Determine the (X, Y) coordinate at the center of the cell enclosing the given text.  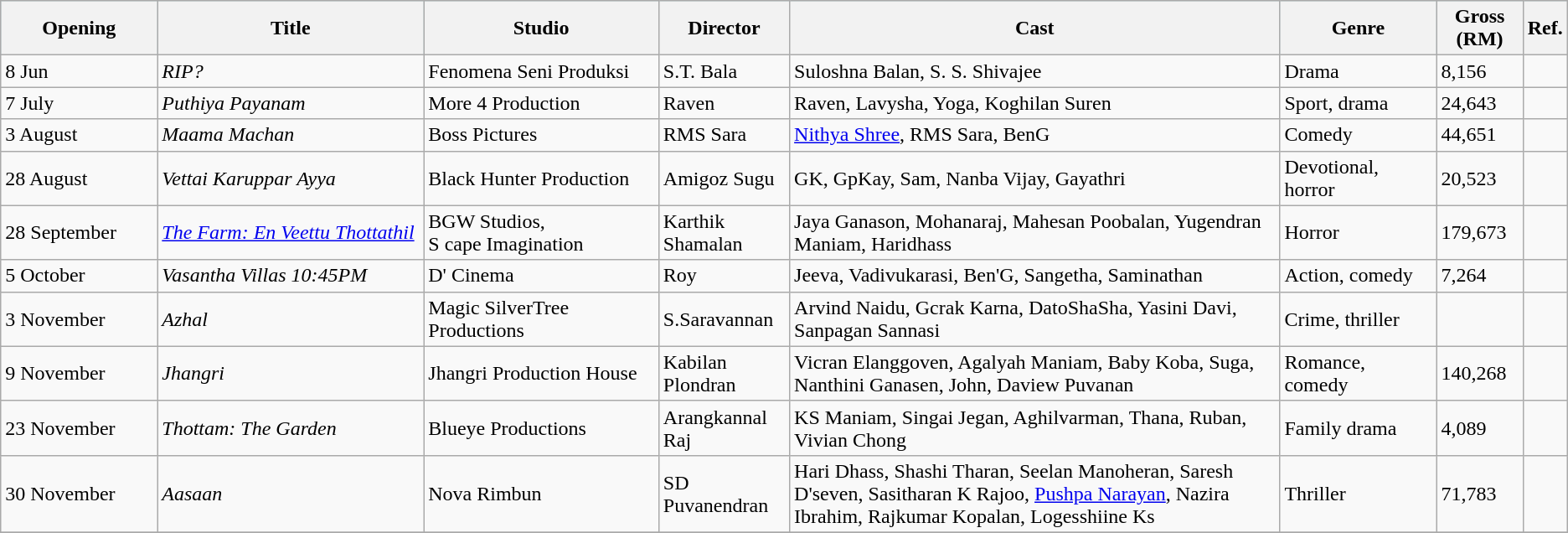
Cast (1035, 28)
3 November (79, 318)
Opening (79, 28)
Gross (RM) (1479, 28)
Nova Rimbun (541, 494)
Action, comedy (1359, 276)
Blueye Productions (541, 427)
The Farm: En Veettu Thottathil (291, 233)
Comedy (1359, 135)
BGW Studios, S cape Imagination (541, 233)
Fenomena Seni Produksi (541, 71)
Vicran Elanggoven, Agalyah Maniam, Baby Koba, Suga, Nanthini Ganasen, John, Daview Puvanan (1035, 374)
28 September (79, 233)
179,673 (1479, 233)
5 October (79, 276)
Jaya Ganason, Mohanaraj, Mahesan Poobalan, Yugendran Maniam, Haridhass (1035, 233)
3 August (79, 135)
Genre (1359, 28)
Arangkannal Raj (724, 427)
Roy (724, 276)
Azhal (291, 318)
Suloshna Balan, S. S. Shivajee (1035, 71)
Studio (541, 28)
Vasantha Villas 10:45PM (291, 276)
KS Maniam, Singai Jegan, Aghilvarman, Thana, Ruban, Vivian Chong (1035, 427)
Amigoz Sugu (724, 178)
Raven, Lavysha, Yoga, Koghilan Suren (1035, 103)
8 Jun (79, 71)
Puthiya Payanam (291, 103)
Drama (1359, 71)
Nithya Shree, RMS Sara, BenG (1035, 135)
Karthik Shamalan (724, 233)
Black Hunter Production (541, 178)
Vettai Karuppar Ayya (291, 178)
Aasaan (291, 494)
Magic SilverTree Productions (541, 318)
Director (724, 28)
More 4 Production (541, 103)
71,783 (1479, 494)
8,156 (1479, 71)
Jhangri Production House (541, 374)
Title (291, 28)
23 November (79, 427)
Jhangri (291, 374)
Jeeva, Vadivukarasi, Ben'G, Sangetha, Saminathan (1035, 276)
RIP? (291, 71)
Romance, comedy (1359, 374)
S.T. Bala (724, 71)
20,523 (1479, 178)
Sport, drama (1359, 103)
44,651 (1479, 135)
Thriller (1359, 494)
Hari Dhass, Shashi Tharan, Seelan Manoheran, Saresh D'seven, Sasitharan K Rajoo, Pushpa Narayan, Nazira Ibrahim, Rajkumar Kopalan, Logesshiine Ks (1035, 494)
7 July (79, 103)
7,264 (1479, 276)
Boss Pictures (541, 135)
Kabilan Plondran (724, 374)
Maama Machan (291, 135)
9 November (79, 374)
28 August (79, 178)
140,268 (1479, 374)
Horror (1359, 233)
4,089 (1479, 427)
Raven (724, 103)
S.Saravannan (724, 318)
30 November (79, 494)
RMS Sara (724, 135)
D' Cinema (541, 276)
GK, GpKay, Sam, Nanba Vijay, Gayathri (1035, 178)
Thottam: The Garden (291, 427)
Arvind Naidu, Gcrak Karna, DatoShaSha, Yasini Davi, Sanpagan Sannasi (1035, 318)
Crime, thriller (1359, 318)
Devotional, horror (1359, 178)
Family drama (1359, 427)
Ref. (1545, 28)
SD Puvanendran (724, 494)
24,643 (1479, 103)
